Find where the given text appears and provide that cell's center as [x, y] coordinate. 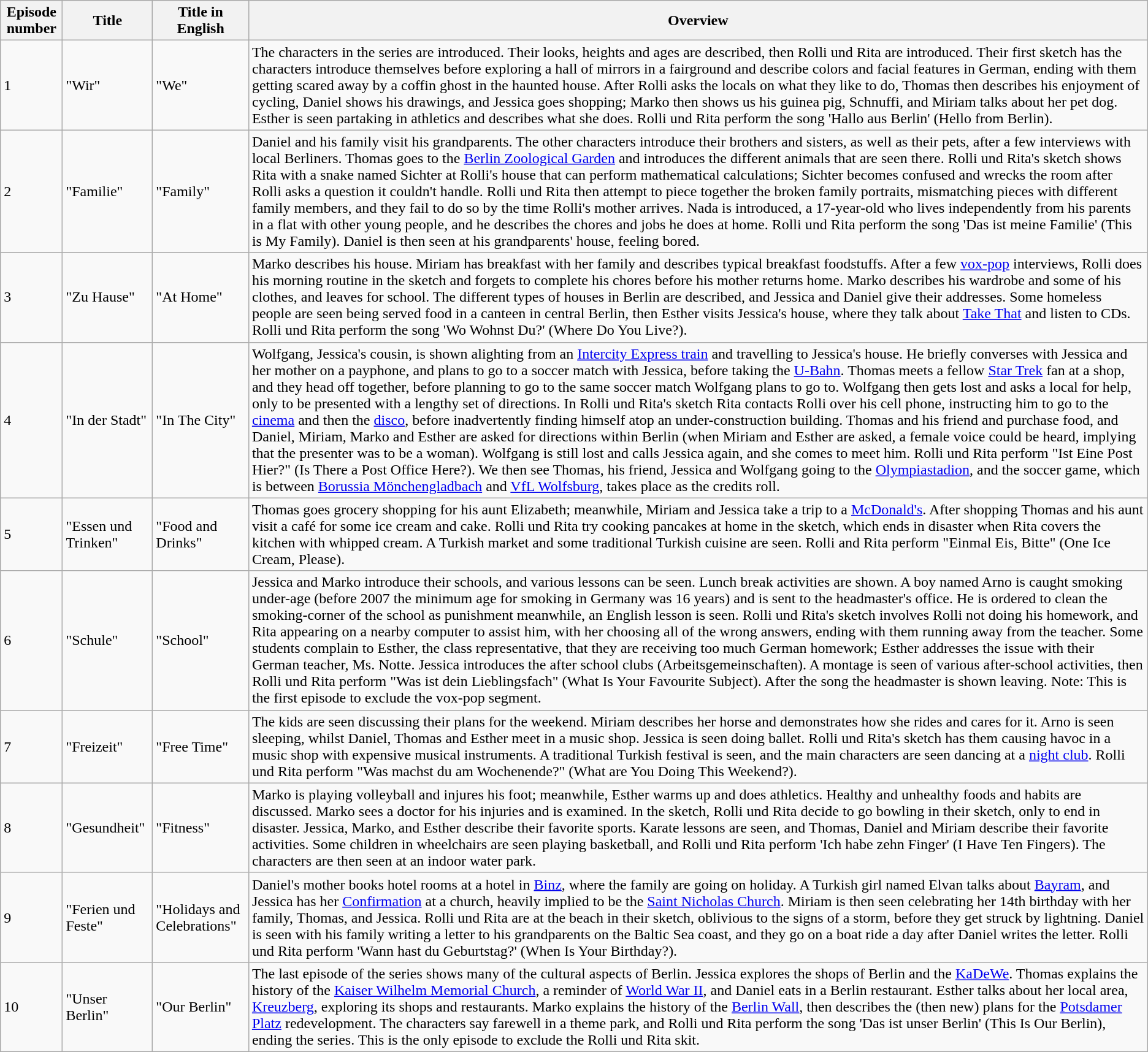
4 [32, 420]
"Fitness" [201, 828]
6 [32, 640]
"Gesundheit" [108, 828]
"We" [201, 85]
10 [32, 1007]
Overview [698, 21]
7 [32, 747]
"Family" [201, 191]
"Unser Berlin" [108, 1007]
"Freizeit" [108, 747]
"School" [201, 640]
"Ferien und Feste" [108, 917]
8 [32, 828]
2 [32, 191]
Title in English [201, 21]
5 [32, 535]
"At Home" [201, 297]
"Essen und Trinken" [108, 535]
3 [32, 297]
"Our Berlin" [201, 1007]
Title [108, 21]
"Food and Drinks" [201, 535]
"Zu Hause" [108, 297]
"Free Time" [201, 747]
"In der Stadt" [108, 420]
1 [32, 85]
"Schule" [108, 640]
"Familie" [108, 191]
"Holidays and Celebrations" [201, 917]
Episode number [32, 21]
"In The City" [201, 420]
9 [32, 917]
"Wir" [108, 85]
